Determine the (X, Y) coordinate at the center of the cell enclosing the given text.  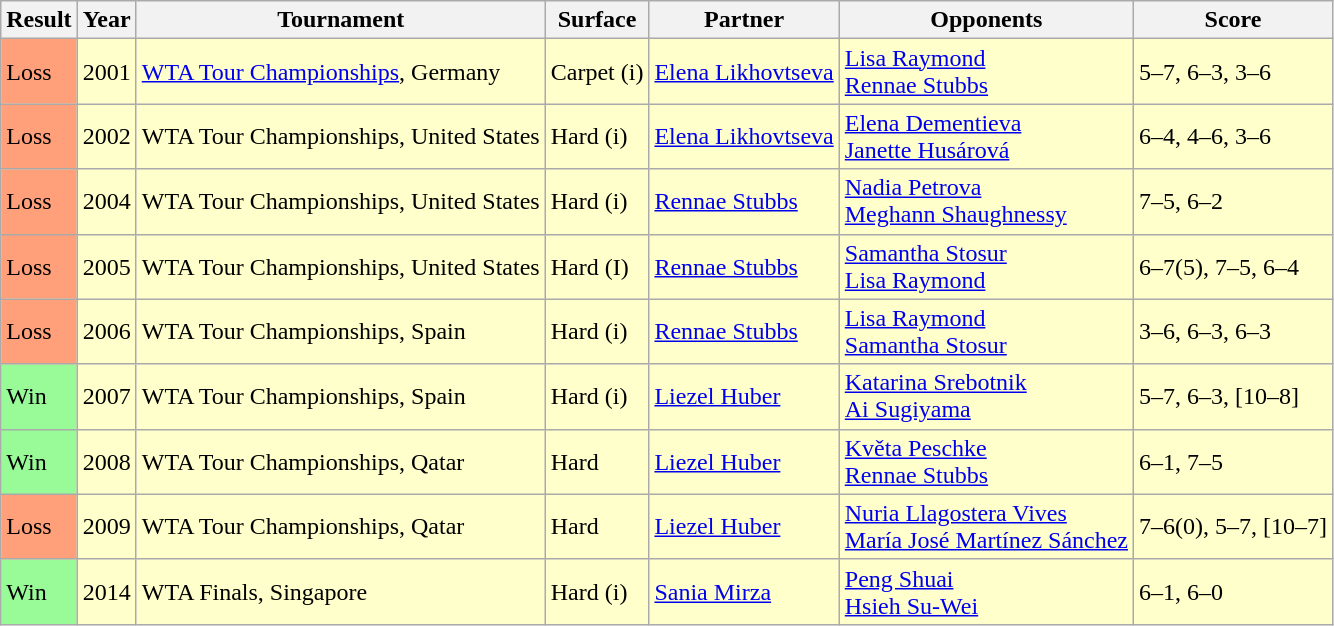
6–1, 7–5 (1234, 462)
Katarina Srebotnik Ai Sugiyama (986, 396)
2004 (106, 202)
WTA Finals, Singapore (340, 592)
Květa Peschke Rennae Stubbs (986, 462)
5–7, 6–3, 3–6 (1234, 72)
Samantha Stosur Lisa Raymond (986, 266)
Carpet (i) (597, 72)
Year (106, 20)
6–7(5), 7–5, 6–4 (1234, 266)
2014 (106, 592)
5–7, 6–3, [10–8] (1234, 396)
6–4, 4–6, 3–6 (1234, 136)
Opponents (986, 20)
Nuria Llagostera Vives María José Martínez Sánchez (986, 526)
Result (39, 20)
2006 (106, 332)
2005 (106, 266)
2002 (106, 136)
2008 (106, 462)
Elena Dementieva Janette Husárová (986, 136)
Tournament (340, 20)
2009 (106, 526)
Surface (597, 20)
Sania Mirza (744, 592)
2007 (106, 396)
Partner (744, 20)
3–6, 6–3, 6–3 (1234, 332)
Score (1234, 20)
WTA Tour Championships, Germany (340, 72)
Lisa Raymond Rennae Stubbs (986, 72)
7–6(0), 5–7, [10–7] (1234, 526)
2001 (106, 72)
Lisa Raymond Samantha Stosur (986, 332)
Peng Shuai Hsieh Su-Wei (986, 592)
Nadia Petrova Meghann Shaughnessy (986, 202)
7–5, 6–2 (1234, 202)
6–1, 6–0 (1234, 592)
Hard (I) (597, 266)
